Return the [X, Y] coordinate for the center point of the cell that contains the specified text.  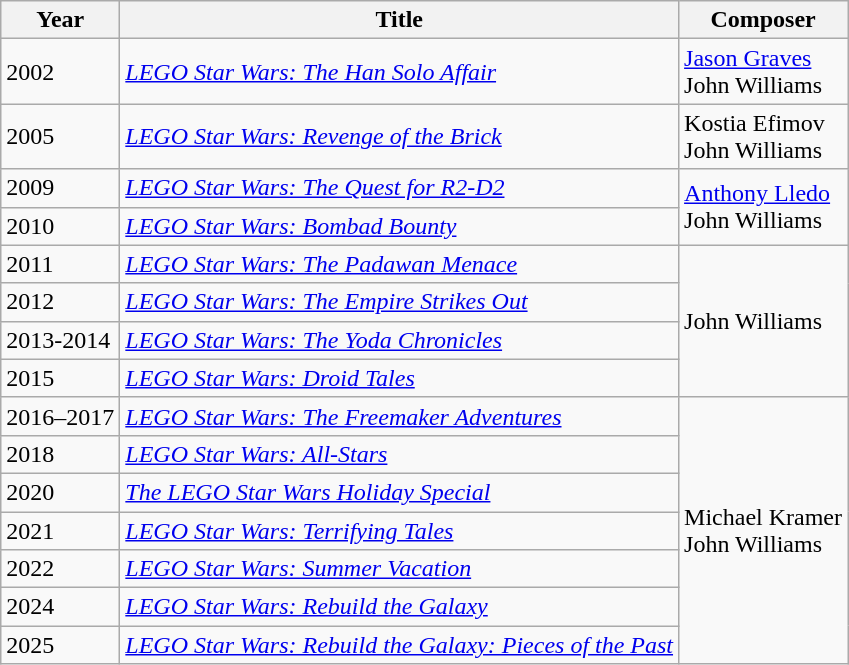
2009 [60, 188]
2011 [60, 264]
2021 [60, 531]
2013-2014 [60, 340]
2005 [60, 136]
LEGO Star Wars: The Han Solo Affair [400, 72]
LEGO Star Wars: Bombad Bounty [400, 226]
2016–2017 [60, 416]
Title [400, 20]
Kostia EfimovJohn Williams [764, 136]
John Williams [764, 321]
Composer [764, 20]
2025 [60, 645]
Anthony LledoJohn Williams [764, 207]
2015 [60, 378]
LEGO Star Wars: The Empire Strikes Out [400, 302]
LEGO Star Wars: Summer Vacation [400, 569]
2012 [60, 302]
2002 [60, 72]
LEGO Star Wars: All-Stars [400, 454]
LEGO Star Wars: Revenge of the Brick [400, 136]
LEGO Star Wars: Terrifying Tales [400, 531]
LEGO Star Wars: The Padawan Menace [400, 264]
LEGO Star Wars: The Quest for R2-D2 [400, 188]
2010 [60, 226]
LEGO Star Wars: Rebuild the Galaxy: Pieces of the Past [400, 645]
2020 [60, 492]
Jason GravesJohn Williams [764, 72]
LEGO Star Wars: Droid Tales [400, 378]
LEGO Star Wars: The Freemaker Adventures [400, 416]
2018 [60, 454]
LEGO Star Wars: The Yoda Chronicles [400, 340]
Year [60, 20]
The LEGO Star Wars Holiday Special [400, 492]
Michael KramerJohn Williams [764, 530]
2024 [60, 607]
2022 [60, 569]
LEGO Star Wars: Rebuild the Galaxy [400, 607]
